Capture the cell that displays the provided text and extract its [X, Y] central coordinate. 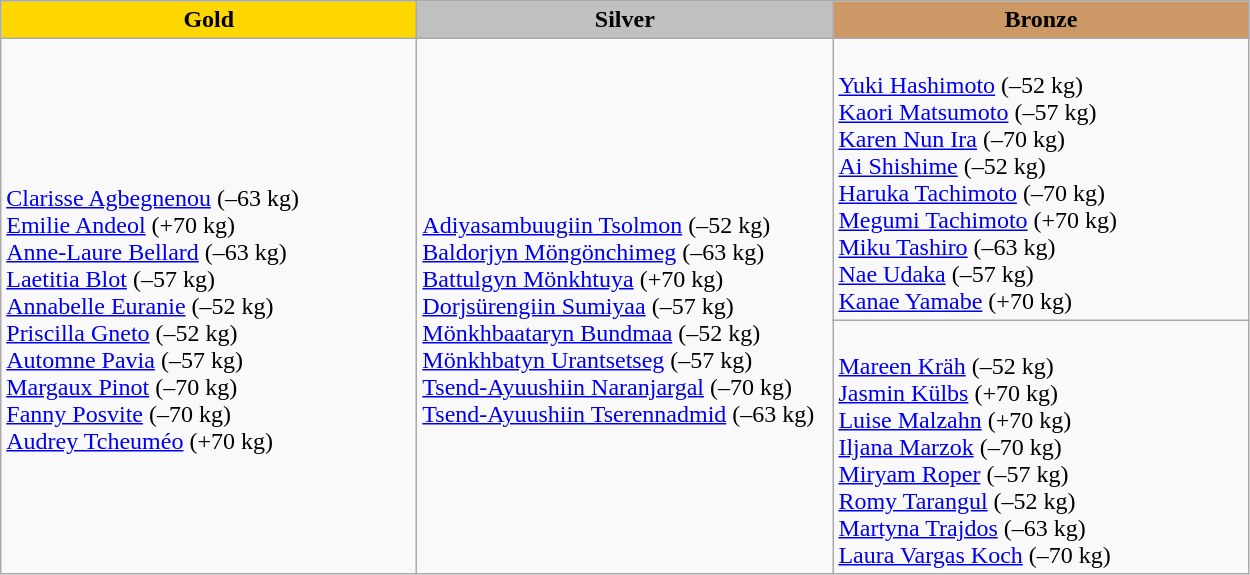
Silver [625, 20]
Gold [209, 20]
Bronze [1041, 20]
